Return the (x, y) coordinate for the center point of the cell that contains the specified text.  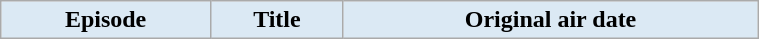
Episode (106, 20)
Original air date (550, 20)
Title (276, 20)
